Pinpoint the cell where the given text exists, returning its (x, y) midpoint coordinate. 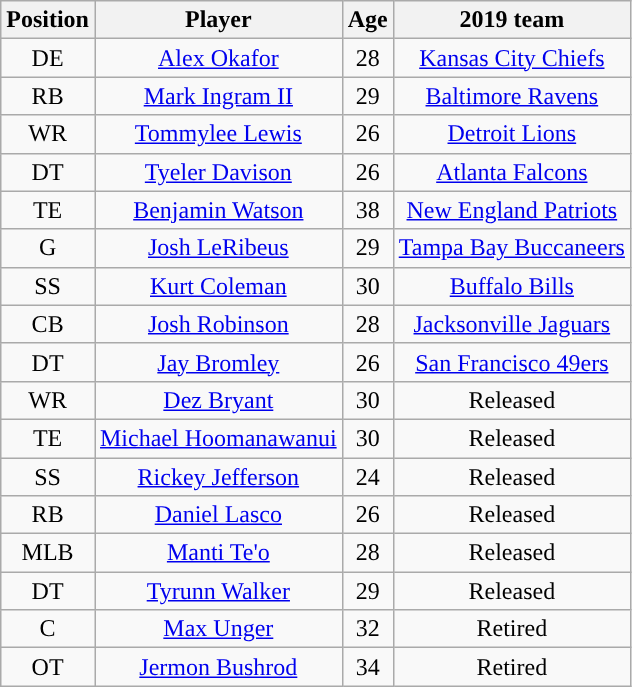
Rickey Jefferson (218, 477)
Detroit Lions (512, 134)
Position (48, 20)
Kurt Coleman (218, 286)
Kansas City Chiefs (512, 58)
Tyrunn Walker (218, 591)
Age (368, 20)
Mark Ingram II (218, 96)
2019 team (512, 20)
New England Patriots (512, 210)
San Francisco 49ers (512, 362)
Tyeler Davison (218, 172)
24 (368, 477)
CB (48, 324)
Jay Bromley (218, 362)
Manti Te'o (218, 553)
G (48, 248)
C (48, 629)
Tampa Bay Buccaneers (512, 248)
Max Unger (218, 629)
Baltimore Ravens (512, 96)
Jermon Bushrod (218, 667)
38 (368, 210)
Dez Bryant (218, 400)
Josh Robinson (218, 324)
MLB (48, 553)
Player (218, 20)
OT (48, 667)
Benjamin Watson (218, 210)
Josh LeRibeus (218, 248)
DE (48, 58)
Alex Okafor (218, 58)
Michael Hoomanawanui (218, 438)
Buffalo Bills (512, 286)
Atlanta Falcons (512, 172)
32 (368, 629)
34 (368, 667)
Jacksonville Jaguars (512, 324)
Tommylee Lewis (218, 134)
Daniel Lasco (218, 515)
